Return the [x, y] coordinate for the center point of the cell that contains the specified text.  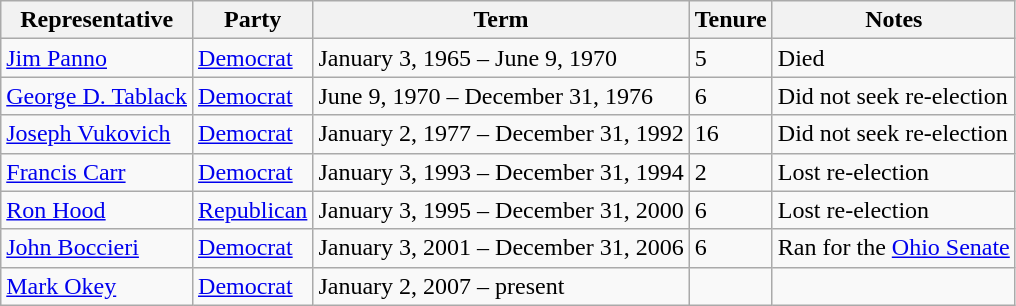
Term [501, 20]
Died [894, 58]
Mark Okey [97, 286]
June 9, 1970 – December 31, 1976 [501, 96]
January 3, 2001 – December 31, 2006 [501, 248]
January 3, 1965 – June 9, 1970 [501, 58]
Ron Hood [97, 210]
Party [253, 20]
Joseph Vukovich [97, 134]
January 3, 1993 – December 31, 1994 [501, 172]
2 [730, 172]
Francis Carr [97, 172]
January 2, 1977 – December 31, 1992 [501, 134]
16 [730, 134]
January 2, 2007 – present [501, 286]
Notes [894, 20]
Jim Panno [97, 58]
George D. Tablack [97, 96]
5 [730, 58]
John Boccieri [97, 248]
Tenure [730, 20]
January 3, 1995 – December 31, 2000 [501, 210]
Ran for the Ohio Senate [894, 248]
Republican [253, 210]
Representative [97, 20]
